Scan for the cell matching the given text and deliver its (x, y) coordinate at center. 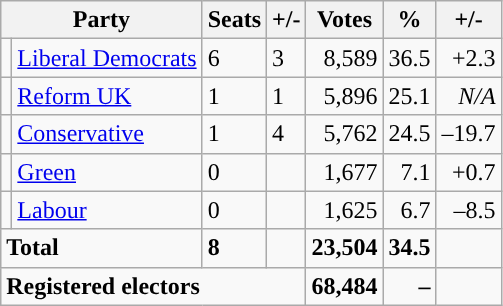
Party (102, 20)
Registered electors (154, 286)
Conservative (107, 134)
+0.7 (468, 172)
6.7 (410, 210)
Seats (234, 20)
+2.3 (468, 58)
Votes (344, 20)
5,896 (344, 96)
Reform UK (107, 96)
24.5 (410, 134)
34.5 (410, 248)
% (410, 20)
Total (102, 248)
3 (286, 58)
–8.5 (468, 210)
4 (286, 134)
5,762 (344, 134)
1,625 (344, 210)
N/A (468, 96)
7.1 (410, 172)
–19.7 (468, 134)
– (410, 286)
25.1 (410, 96)
68,484 (344, 286)
Liberal Democrats (107, 58)
8 (234, 248)
Labour (107, 210)
Green (107, 172)
8,589 (344, 58)
23,504 (344, 248)
1,677 (344, 172)
36.5 (410, 58)
6 (234, 58)
